Return the (X, Y) coordinate for the center point of the cell that contains the specified text.  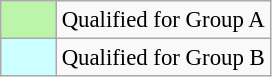
Qualified for Group B (163, 58)
Qualified for Group A (163, 20)
